From the cell containing the given text, extract its center point as (X, Y) coordinate. 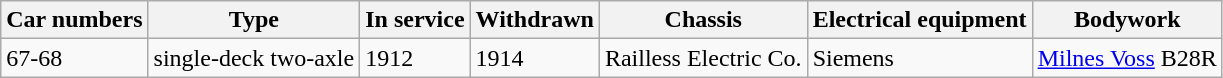
Type (254, 20)
In service (415, 20)
Milnes Voss B28R (1127, 58)
single-deck two-axle (254, 58)
Electrical equipment (920, 20)
Withdrawn (534, 20)
Siemens (920, 58)
67-68 (74, 58)
1912 (415, 58)
1914 (534, 58)
Chassis (703, 20)
Railless Electric Co. (703, 58)
Car numbers (74, 20)
Bodywork (1127, 20)
